Return (X, Y) of the center of cell containing provided text 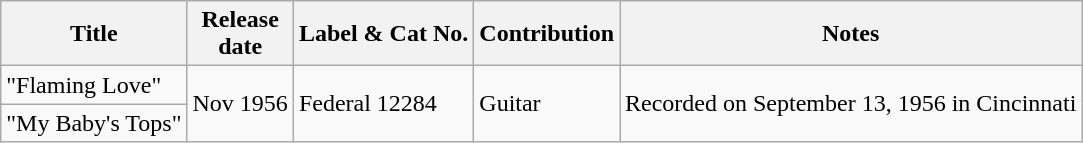
Label & Cat No. (383, 34)
Recorded on September 13, 1956 in Cincinnati (851, 104)
"My Baby's Tops" (94, 123)
Title (94, 34)
Contribution (547, 34)
Guitar (547, 104)
Nov 1956 (240, 104)
"Flaming Love" (94, 85)
Releasedate (240, 34)
Notes (851, 34)
Federal 12284 (383, 104)
